Capture the cell that displays the provided text and extract its [X, Y] central coordinate. 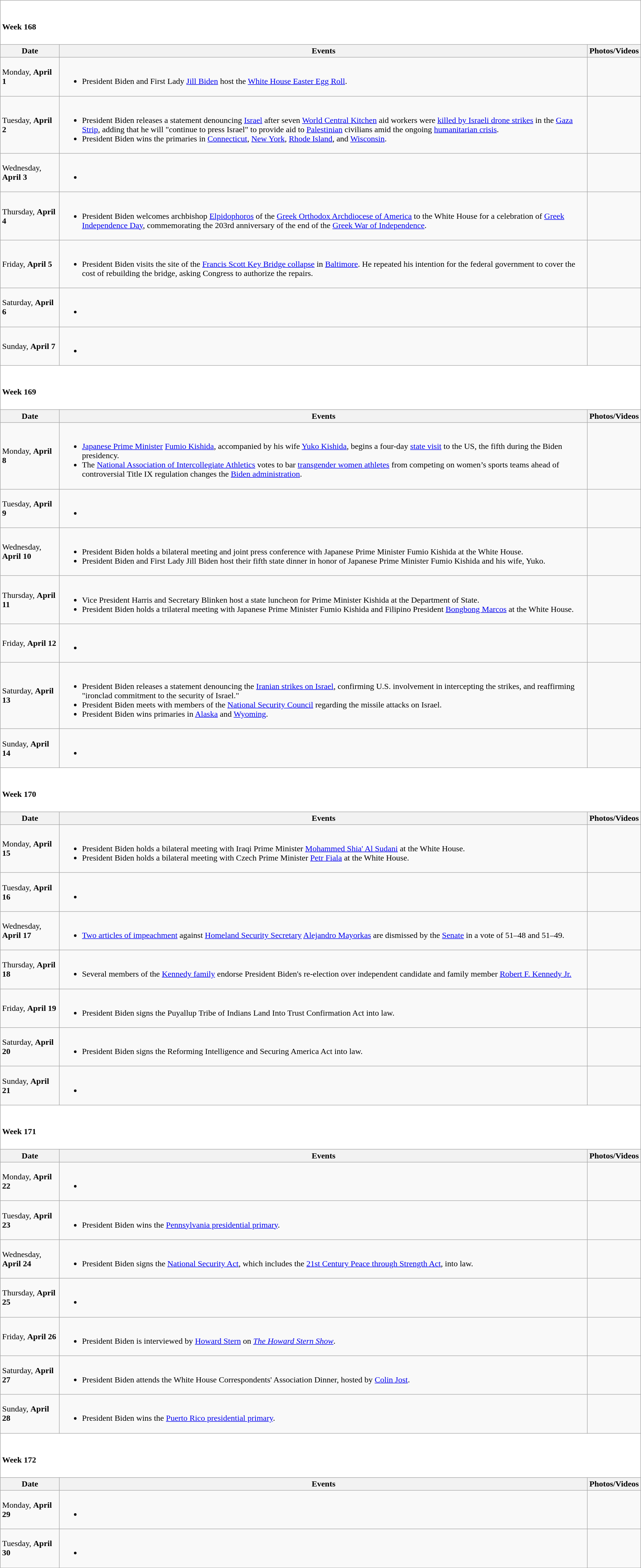
President Biden signs the Puyallup Tribe of Indians Land Into Trust Confirmation Act into law. [324, 1008]
Wednesday, April 10 [30, 552]
Thursday, April 11 [30, 600]
Tuesday, April 30 [30, 1548]
President Biden signs the Reforming Intelligence and Securing America Act into law. [324, 1047]
President Biden wins the Pennsylvania presidential primary. [324, 1220]
Monday, April 8 [30, 456]
Wednesday, April 24 [30, 1259]
Wednesday, April 3 [30, 173]
Monday, April 22 [30, 1181]
President Biden signs the National Security Act, which includes the 21st Century Peace through Strength Act, into law. [324, 1259]
Tuesday, April 2 [30, 125]
Week 171 [320, 1127]
Week 168 [320, 23]
Week 172 [320, 1455]
Friday, April 26 [30, 1336]
Saturday, April 6 [30, 308]
Saturday, April 27 [30, 1375]
President Biden is interviewed by Howard Stern on The Howard Stern Show. [324, 1336]
Friday, April 5 [30, 264]
Wednesday, April 17 [30, 931]
Week 170 [320, 790]
President Biden attends the White House Correspondents' Association Dinner, hosted by Colin Jost. [324, 1375]
Sunday, April 28 [30, 1414]
Thursday, April 4 [30, 216]
Monday, April 29 [30, 1509]
Tuesday, April 16 [30, 892]
Week 169 [320, 388]
President Biden wins the Puerto Rico presidential primary. [324, 1414]
Saturday, April 20 [30, 1047]
Several members of the Kennedy family endorse President Biden's re-election over independent candidate and family member Robert F. Kennedy Jr. [324, 970]
Monday, April 1 [30, 77]
Thursday, April 25 [30, 1298]
Friday, April 19 [30, 1008]
Saturday, April 13 [30, 695]
Tuesday, April 9 [30, 508]
Friday, April 12 [30, 643]
Two articles of impeachment against Homeland Security Secretary Alejandro Mayorkas are dismissed by the Senate in a vote of 51–48 and 51–49. [324, 931]
Sunday, April 7 [30, 346]
Sunday, April 14 [30, 748]
Thursday, April 18 [30, 970]
President Biden and First Lady Jill Biden host the White House Easter Egg Roll. [324, 77]
Sunday, April 21 [30, 1086]
Tuesday, April 23 [30, 1220]
Monday, April 15 [30, 849]
